Detect which cell encompasses the target text, then output its (X, Y) center coordinate. 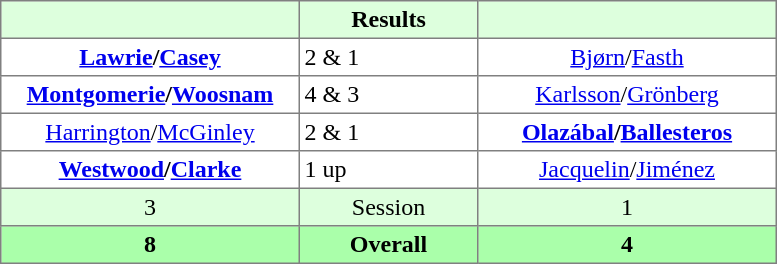
1 (627, 207)
Montgomerie/Woosnam (150, 95)
8 (150, 245)
Karlsson/Grönberg (627, 95)
Jacquelin/Jiménez (627, 170)
Olazábal/Ballesteros (627, 132)
Results (388, 20)
3 (150, 207)
Harrington/McGinley (150, 132)
4 & 3 (388, 95)
Overall (388, 245)
Westwood/Clarke (150, 170)
Lawrie/Casey (150, 57)
Bjørn/Fasth (627, 57)
4 (627, 245)
Session (388, 207)
1 up (388, 170)
